Scan for the cell matching the given text and deliver its (X, Y) coordinate at center. 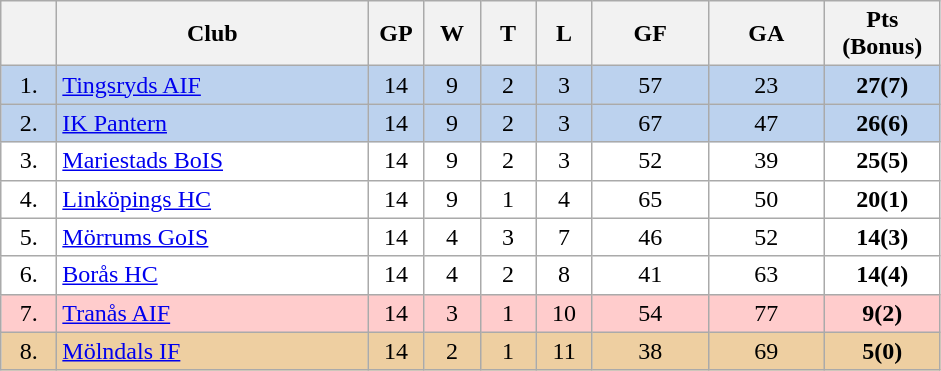
5. (29, 237)
3. (29, 161)
39 (766, 161)
IK Pantern (212, 123)
Tingsryds AIF (212, 85)
67 (650, 123)
6. (29, 275)
11 (564, 351)
26(6) (882, 123)
Mörrums GoIS (212, 237)
Borås HC (212, 275)
46 (650, 237)
54 (650, 313)
Pts (Bonus) (882, 34)
63 (766, 275)
GA (766, 34)
41 (650, 275)
Mariestads BoIS (212, 161)
Club (212, 34)
50 (766, 199)
47 (766, 123)
GP (396, 34)
65 (650, 199)
Linköpings HC (212, 199)
25(5) (882, 161)
23 (766, 85)
27(7) (882, 85)
Tranås AIF (212, 313)
8 (564, 275)
4. (29, 199)
L (564, 34)
20(1) (882, 199)
57 (650, 85)
W (452, 34)
2. (29, 123)
9(2) (882, 313)
14(4) (882, 275)
7 (564, 237)
1. (29, 85)
7. (29, 313)
8. (29, 351)
5(0) (882, 351)
T (508, 34)
10 (564, 313)
38 (650, 351)
GF (650, 34)
Mölndals IF (212, 351)
77 (766, 313)
69 (766, 351)
14(3) (882, 237)
